Output the (X, Y) coordinate of the center of the cell containing the given text.  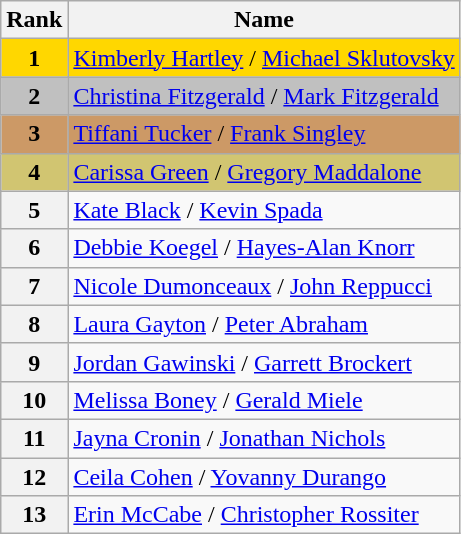
Kimberly Hartley / Michael Sklutovsky (264, 58)
12 (34, 477)
Kate Black / Kevin Spada (264, 210)
Melissa Boney / Gerald Miele (264, 400)
Nicole Dumonceaux / John Reppucci (264, 286)
11 (34, 438)
9 (34, 362)
Tiffani Tucker / Frank Singley (264, 134)
1 (34, 58)
3 (34, 134)
10 (34, 400)
8 (34, 324)
Name (264, 20)
2 (34, 96)
Rank (34, 20)
Christina Fitzgerald / Mark Fitzgerald (264, 96)
4 (34, 172)
Carissa Green / Gregory Maddalone (264, 172)
13 (34, 515)
Jordan Gawinski / Garrett Brockert (264, 362)
Erin McCabe / Christopher Rossiter (264, 515)
Debbie Koegel / Hayes-Alan Knorr (264, 248)
Ceila Cohen / Yovanny Durango (264, 477)
Jayna Cronin / Jonathan Nichols (264, 438)
5 (34, 210)
Laura Gayton / Peter Abraham (264, 324)
6 (34, 248)
7 (34, 286)
